Extract the [X, Y] coordinate from the center of the cell holding the provided text.  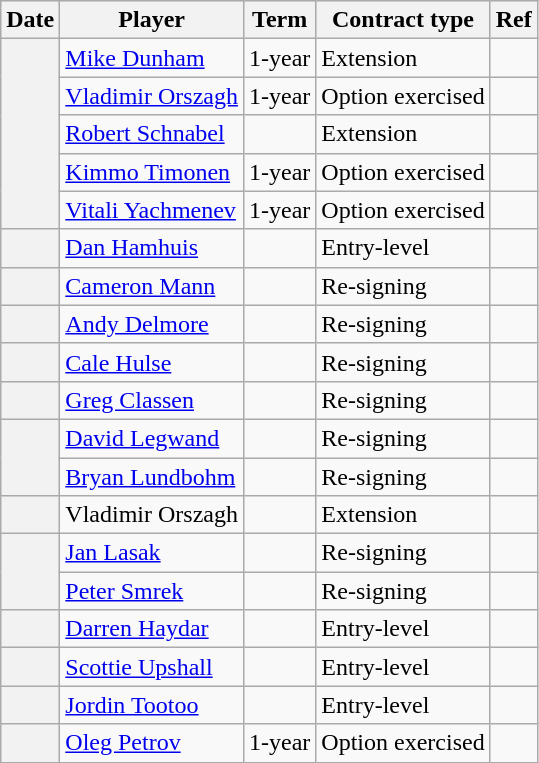
Ref [514, 20]
Contract type [403, 20]
Term [279, 20]
Vitali Yachmenev [152, 210]
Jan Lasak [152, 553]
David Legwand [152, 438]
Peter Smrek [152, 591]
Dan Hamhuis [152, 248]
Robert Schnabel [152, 134]
Cameron Mann [152, 286]
Player [152, 20]
Date [30, 20]
Mike Dunham [152, 58]
Bryan Lundbohm [152, 477]
Oleg Petrov [152, 743]
Kimmo Timonen [152, 172]
Darren Haydar [152, 629]
Scottie Upshall [152, 667]
Andy Delmore [152, 324]
Cale Hulse [152, 362]
Jordin Tootoo [152, 705]
Greg Classen [152, 400]
